Locate the cell with the specified text and output its [x, y] center coordinate. 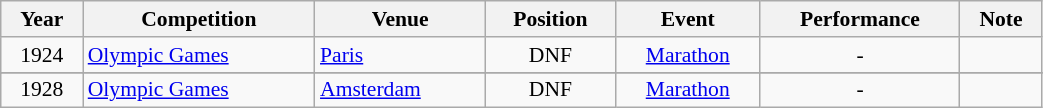
Note [1001, 19]
Year [42, 19]
Event [688, 19]
Amsterdam [400, 90]
Competition [199, 19]
Paris [400, 55]
Position [550, 19]
1924 [42, 55]
Venue [400, 19]
1928 [42, 90]
Performance [860, 19]
